Scan for the cell matching the given text and deliver its [X, Y] coordinate at center. 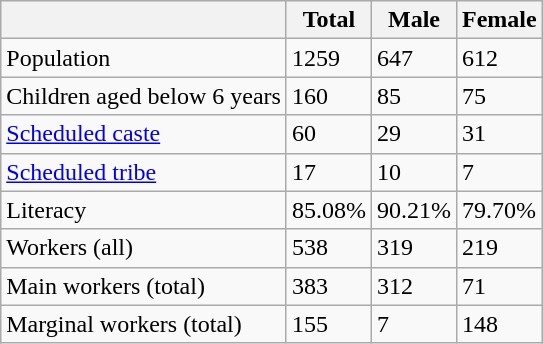
160 [328, 96]
538 [328, 248]
29 [414, 134]
1259 [328, 58]
647 [414, 58]
17 [328, 172]
Main workers (total) [144, 286]
79.70% [500, 210]
75 [500, 96]
85 [414, 96]
Workers (all) [144, 248]
319 [414, 248]
60 [328, 134]
31 [500, 134]
71 [500, 286]
Literacy [144, 210]
Scheduled tribe [144, 172]
155 [328, 324]
312 [414, 286]
383 [328, 286]
10 [414, 172]
148 [500, 324]
219 [500, 248]
Scheduled caste [144, 134]
Male [414, 20]
Female [500, 20]
Total [328, 20]
Children aged below 6 years [144, 96]
90.21% [414, 210]
612 [500, 58]
Marginal workers (total) [144, 324]
85.08% [328, 210]
Population [144, 58]
